Extract the [x, y] coordinate from the center of the cell holding the provided text.  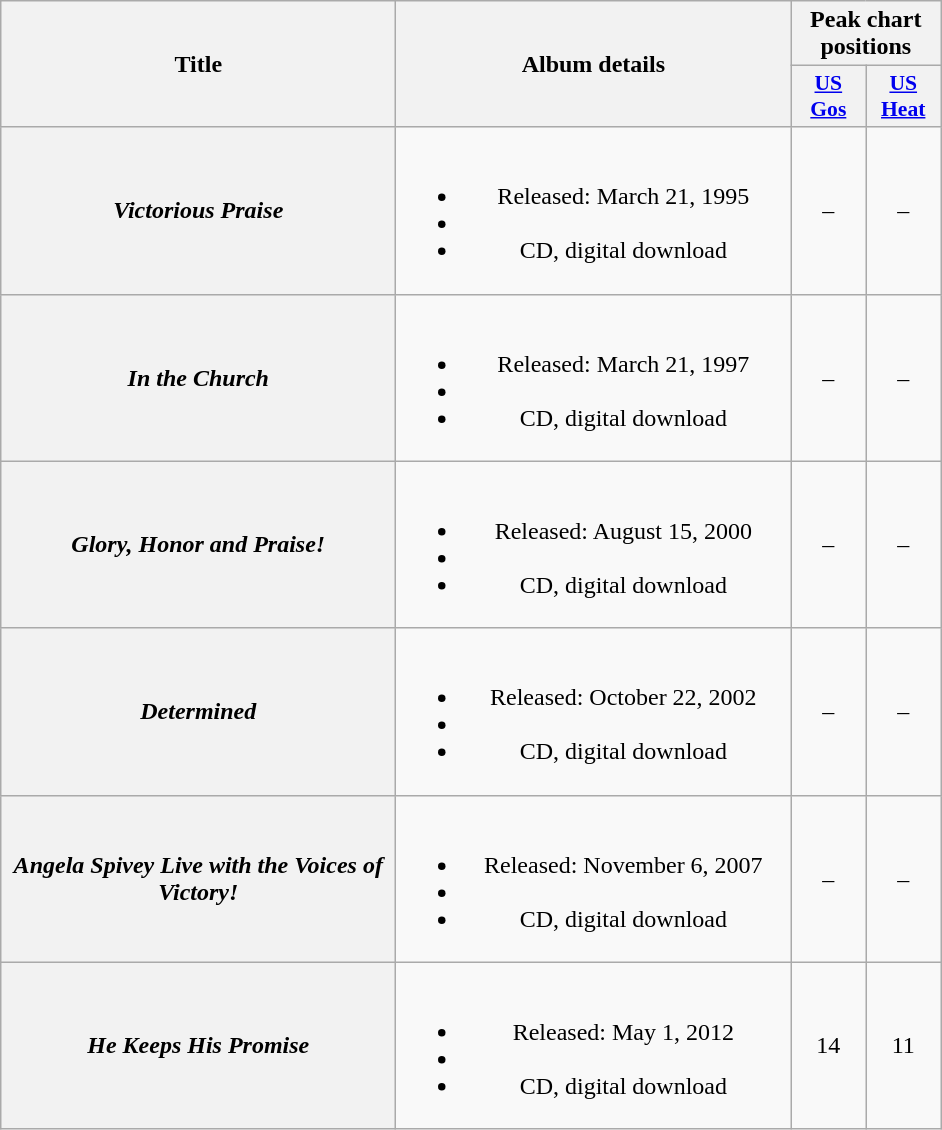
14 [828, 1046]
Released: March 21, 1997CD, digital download [594, 378]
USHeat [904, 96]
Angela Spivey Live with the Voices of Victory! [198, 878]
Victorious Praise [198, 210]
Title [198, 64]
Released: October 22, 2002CD, digital download [594, 712]
11 [904, 1046]
Peak chart positions [866, 34]
He Keeps His Promise [198, 1046]
Released: March 21, 1995CD, digital download [594, 210]
Glory, Honor and Praise! [198, 544]
Determined [198, 712]
Released: May 1, 2012CD, digital download [594, 1046]
Released: November 6, 2007CD, digital download [594, 878]
Released: August 15, 2000CD, digital download [594, 544]
Album details [594, 64]
In the Church [198, 378]
USGos [828, 96]
